Output the [x, y] coordinate of the center of the cell containing the given text.  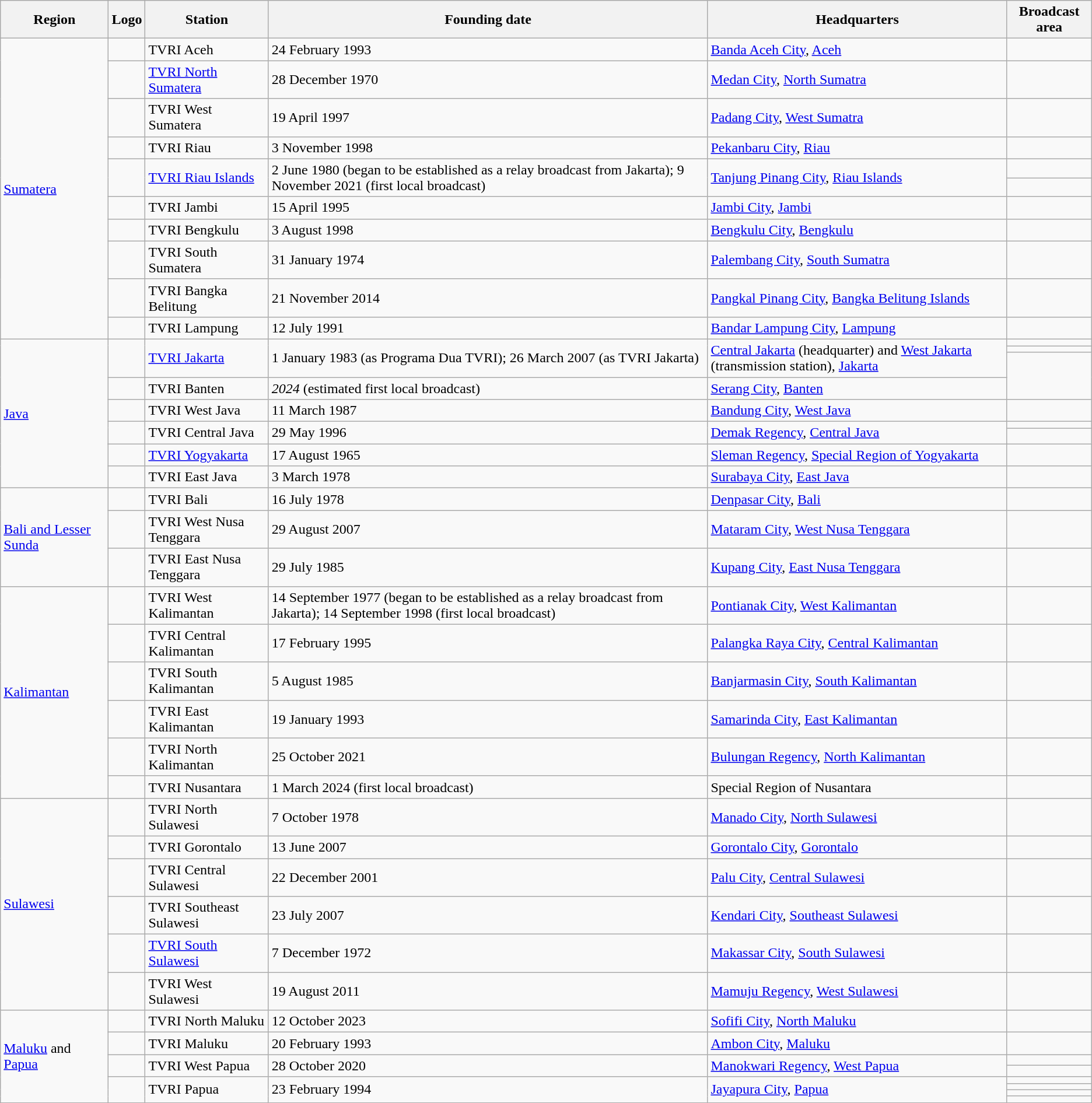
Banda Aceh City, Aceh [857, 50]
TVRI Yogyakarta [206, 455]
TVRI North Maluku [206, 1021]
Logo [127, 20]
Pontianak City, West Kalimantan [857, 605]
TVRI North Sulawesi [206, 817]
24 February 1993 [488, 50]
15 April 1995 [488, 208]
TVRI West Java [206, 411]
14 September 1977 (began to be established as a relay broadcast from Jakarta); 14 September 1998 (first local broadcast) [488, 605]
Jambi City, Jambi [857, 208]
Headquarters [857, 20]
1 March 2024 (first local broadcast) [488, 787]
TVRI Southeast Sulawesi [206, 916]
13 June 2007 [488, 847]
19 August 2011 [488, 992]
3 March 1978 [488, 477]
Demak Regency, Central Java [857, 433]
TVRI Central Java [206, 433]
20 February 1993 [488, 1044]
Gorontalo City, Gorontalo [857, 847]
Kendari City, Southeast Sulawesi [857, 916]
TVRI Bali [206, 499]
TVRI Riau [206, 148]
TVRI East Nusa Tenggara [206, 567]
TVRI West Kalimantan [206, 605]
12 October 2023 [488, 1021]
Region [55, 20]
Bengkulu City, Bengkulu [857, 230]
Makassar City, South Sulawesi [857, 953]
Maluku and Papua [55, 1056]
Bandar Lampung City, Lampung [857, 328]
TVRI East Java [206, 477]
Java [55, 413]
28 December 1970 [488, 79]
17 February 1995 [488, 643]
Banjarmasin City, South Kalimantan [857, 681]
5 August 1985 [488, 681]
2 June 1980 (began to be established as a relay broadcast from Jakarta); 9 November 2021 (first local broadcast) [488, 177]
Tanjung Pinang City, Riau Islands [857, 177]
29 May 1996 [488, 433]
Padang City, West Sumatra [857, 118]
29 August 2007 [488, 530]
Sulawesi [55, 904]
25 October 2021 [488, 757]
TVRI South Sulawesi [206, 953]
TVRI West Sulawesi [206, 992]
11 March 1987 [488, 411]
TVRI Jambi [206, 208]
TVRI North Sumatera [206, 79]
19 April 1997 [488, 118]
TVRI Riau Islands [206, 177]
3 November 1998 [488, 148]
Sofifi City, North Maluku [857, 1021]
TVRI Jakarta [206, 358]
TVRI West Nusa Tenggara [206, 530]
TVRI Aceh [206, 50]
Station [206, 20]
Palangka Raya City, Central Kalimantan [857, 643]
7 December 1972 [488, 953]
Sumatera [55, 189]
17 August 1965 [488, 455]
TVRI South Sumatera [206, 260]
16 July 1978 [488, 499]
TVRI Central Kalimantan [206, 643]
Samarinda City, East Kalimantan [857, 719]
Pekanbaru City, Riau [857, 148]
Manokwari Regency, West Papua [857, 1066]
Ambon City, Maluku [857, 1044]
2024 (estimated first local broadcast) [488, 388]
28 October 2020 [488, 1066]
Mamuju Regency, West Sulawesi [857, 992]
TVRI Bengkulu [206, 230]
TVRI West Papua [206, 1066]
TVRI Nusantara [206, 787]
Founding date [488, 20]
Kupang City, East Nusa Tenggara [857, 567]
TVRI Banten [206, 388]
1 January 1983 (as Programa Dua TVRI); 26 March 2007 (as TVRI Jakarta) [488, 358]
Denpasar City, Bali [857, 499]
TVRI North Kalimantan [206, 757]
Pangkal Pinang City, Bangka Belitung Islands [857, 297]
Jayapura City, Papua [857, 1090]
7 October 1978 [488, 817]
Medan City, North Sumatra [857, 79]
TVRI Bangka Belitung [206, 297]
Mataram City, West Nusa Tenggara [857, 530]
Broadcast area [1049, 20]
23 July 2007 [488, 916]
31 January 1974 [488, 260]
23 February 1994 [488, 1090]
Bali and Lesser Sunda [55, 537]
Bandung City, West Java [857, 411]
Palembang City, South Sumatra [857, 260]
21 November 2014 [488, 297]
Kalimantan [55, 692]
Serang City, Banten [857, 388]
Manado City, North Sulawesi [857, 817]
TVRI Maluku [206, 1044]
TVRI West Sumatera [206, 118]
Bulungan Regency, North Kalimantan [857, 757]
TVRI Lampung [206, 328]
12 July 1991 [488, 328]
19 January 1993 [488, 719]
29 July 1985 [488, 567]
Sleman Regency, Special Region of Yogyakarta [857, 455]
Palu City, Central Sulawesi [857, 877]
TVRI South Kalimantan [206, 681]
22 December 2001 [488, 877]
TVRI Central Sulawesi [206, 877]
Surabaya City, East Java [857, 477]
3 August 1998 [488, 230]
TVRI Papua [206, 1090]
Central Jakarta (headquarter) and West Jakarta (transmission station), Jakarta [857, 358]
Special Region of Nusantara [857, 787]
TVRI Gorontalo [206, 847]
TVRI East Kalimantan [206, 719]
